Search for the cell housing the specified text and yield its (x, y) center coordinate. 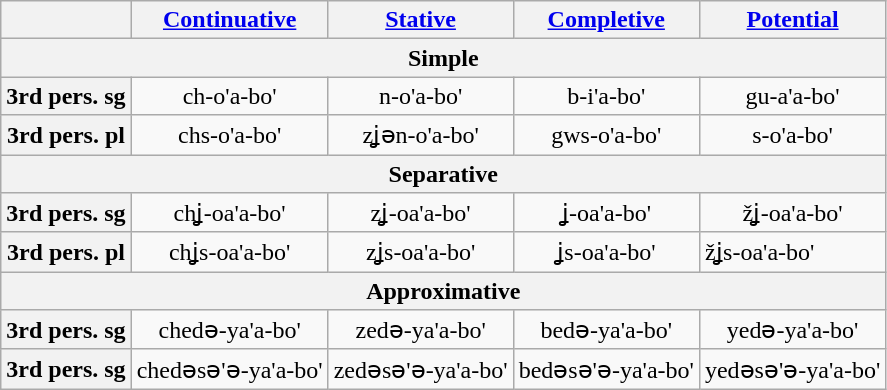
Approximative (444, 291)
zedəsə'ə-ya'a-bo' (420, 369)
chʝs-oa'a-bo' (230, 252)
ʝs-oa'a-bo' (606, 252)
chs-o'a-bo' (230, 135)
Stative (420, 20)
Completive (606, 20)
ch-o'a-bo' (230, 96)
zʝs-oa'a-bo' (420, 252)
Simple (444, 58)
chedə-ya'a-bo' (230, 330)
gu-a'a-bo' (792, 96)
yedəsə'ə-ya'a-bo' (792, 369)
Separative (444, 173)
chʝ-oa'a-bo' (230, 213)
chedəsə'ə-ya'a-bo' (230, 369)
zedə-ya'a-bo' (420, 330)
gws-o'a-bo' (606, 135)
b-i'a-bo' (606, 96)
n-o'a-bo' (420, 96)
yedə-ya'a-bo' (792, 330)
s-o'a-bo' (792, 135)
Potential (792, 20)
žʝs-oa'a-bo' (792, 252)
ʝ-oa'a-bo' (606, 213)
žʝ-oa'a-bo' (792, 213)
Continuative (230, 20)
bedəsə'ə-ya'a-bo' (606, 369)
bedə-ya'a-bo' (606, 330)
zʝən-o'a-bo' (420, 135)
zʝ-oa'a-bo' (420, 213)
